For the text-containing cell, return its midpoint in (x, y) coordinate format. 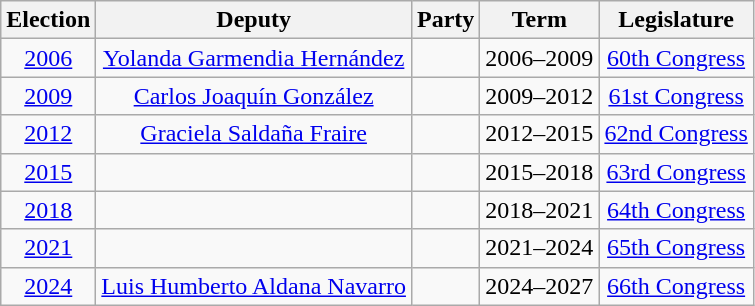
Legislature (676, 20)
2021 (48, 248)
2015–2018 (540, 172)
Term (540, 20)
2009 (48, 96)
60th Congress (676, 58)
2021–2024 (540, 248)
65th Congress (676, 248)
2012–2015 (540, 134)
2024–2027 (540, 286)
Party (445, 20)
62nd Congress (676, 134)
Election (48, 20)
2006 (48, 58)
Graciela Saldaña Fraire (254, 134)
64th Congress (676, 210)
2015 (48, 172)
61st Congress (676, 96)
63rd Congress (676, 172)
2024 (48, 286)
Yolanda Garmendia Hernández (254, 58)
Deputy (254, 20)
2012 (48, 134)
2018 (48, 210)
66th Congress (676, 286)
2006–2009 (540, 58)
2009–2012 (540, 96)
2018–2021 (540, 210)
Luis Humberto Aldana Navarro (254, 286)
Carlos Joaquín González (254, 96)
